Return [x, y] of the center of cell containing provided text 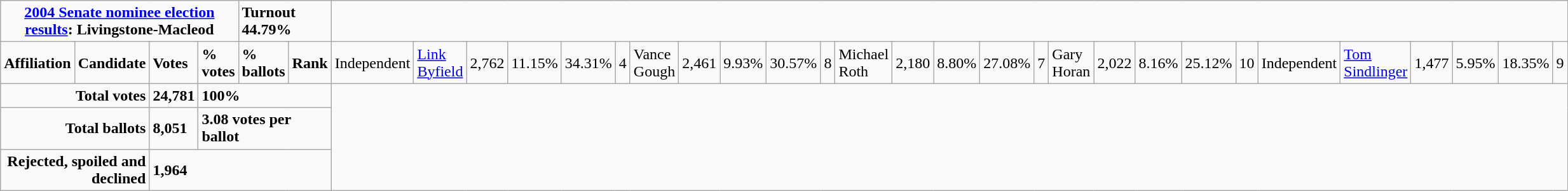
1,477 [1431, 62]
Rejected, spoiled and declined [75, 169]
2,461 [699, 62]
8.16% [1158, 62]
% ballots [263, 62]
2,022 [1115, 62]
4 [623, 62]
Vance Gough [654, 62]
11.15% [535, 62]
34.31% [589, 62]
9.93% [744, 62]
Michael Roth [864, 62]
8,051 [174, 129]
24,781 [174, 95]
2,762 [487, 62]
Candidate [112, 62]
5.95% [1476, 62]
2004 Senate nominee election results: Livingstone-Macleod [119, 22]
Turnout 44.79% [285, 22]
30.57% [793, 62]
Votes [174, 62]
Affiliation [37, 62]
Tom Sindlinger [1375, 62]
Link Byfield [440, 62]
Total ballots [75, 129]
Gary Horan [1072, 62]
8.80% [957, 62]
18.35% [1525, 62]
8 [828, 62]
9 [1560, 62]
7 [1041, 62]
27.08% [1007, 62]
Total votes [75, 95]
Rank [310, 62]
2,180 [913, 62]
1,964 [240, 169]
3.08 votes per ballot [264, 129]
100% [264, 95]
% votes [219, 62]
25.12% [1209, 62]
10 [1247, 62]
